Return [x, y] of the center of cell containing provided text 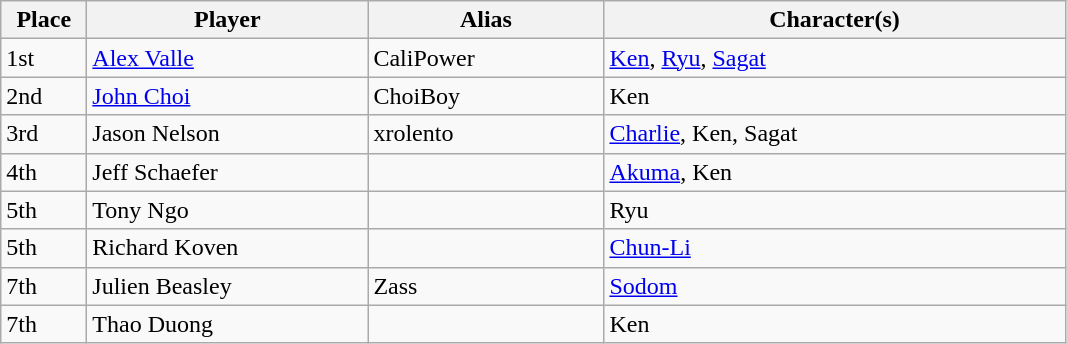
2nd [44, 96]
Charlie, Ken, Sagat [834, 134]
xrolento [486, 134]
Thao Duong [228, 324]
ChoiBoy [486, 96]
CaliPower [486, 58]
1st [44, 58]
Julien Beasley [228, 286]
Jason Nelson [228, 134]
Alex Valle [228, 58]
4th [44, 172]
3rd [44, 134]
Zass [486, 286]
Player [228, 20]
John Choi [228, 96]
Tony Ngo [228, 210]
Character(s) [834, 20]
Jeff Schaefer [228, 172]
Place [44, 20]
Richard Koven [228, 248]
Ryu [834, 210]
Sodom [834, 286]
Alias [486, 20]
Chun-Li [834, 248]
Ken, Ryu, Sagat [834, 58]
Akuma, Ken [834, 172]
